Return [x, y] of the center of cell containing provided text 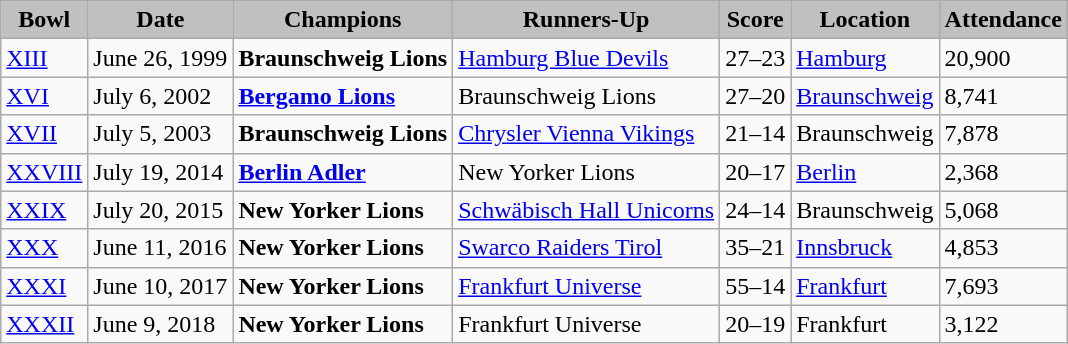
Berlin Adler [343, 172]
July 19, 2014 [160, 172]
Berlin [865, 172]
Score [756, 20]
Location [865, 20]
Schwäbisch Hall Unicorns [586, 210]
20–19 [756, 324]
XVI [44, 96]
June 9, 2018 [160, 324]
June 11, 2016 [160, 248]
55–14 [756, 286]
Champions [343, 20]
Bowl [44, 20]
Date [160, 20]
Hamburg [865, 58]
20,900 [1003, 58]
4,853 [1003, 248]
June 26, 1999 [160, 58]
Hamburg Blue Devils [586, 58]
XXXI [44, 286]
Runners-Up [586, 20]
Bergamo Lions [343, 96]
Attendance [1003, 20]
XXXII [44, 324]
XXVIII [44, 172]
2,368 [1003, 172]
July 6, 2002 [160, 96]
July 5, 2003 [160, 134]
20–17 [756, 172]
July 20, 2015 [160, 210]
XIII [44, 58]
35–21 [756, 248]
24–14 [756, 210]
XXX [44, 248]
8,741 [1003, 96]
Swarco Raiders Tirol [586, 248]
21–14 [756, 134]
Innsbruck [865, 248]
7,693 [1003, 286]
XVII [44, 134]
7,878 [1003, 134]
XXIX [44, 210]
27–20 [756, 96]
5,068 [1003, 210]
27–23 [756, 58]
Chrysler Vienna Vikings [586, 134]
3,122 [1003, 324]
June 10, 2017 [160, 286]
